Return [x, y] of the center of cell containing provided text 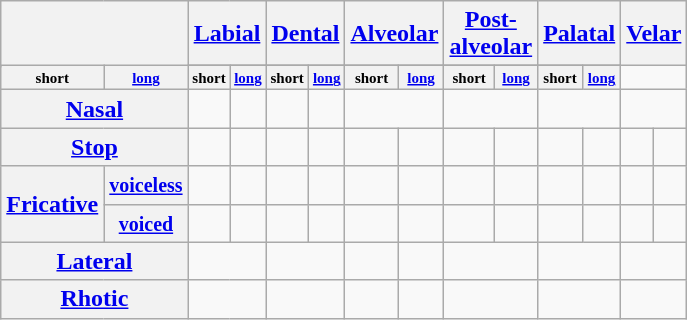
Rhotic [94, 299]
Dental [306, 34]
Lateral [94, 261]
Velar [654, 34]
Post-alveolar [491, 34]
voiced [146, 223]
Stop [94, 147]
voiceless [146, 185]
Alveolar [394, 34]
Nasal [94, 109]
Fricative [52, 204]
Palatal [580, 34]
Labial [227, 34]
